Return the [x, y] coordinate for the center point of the cell that contains the specified text.  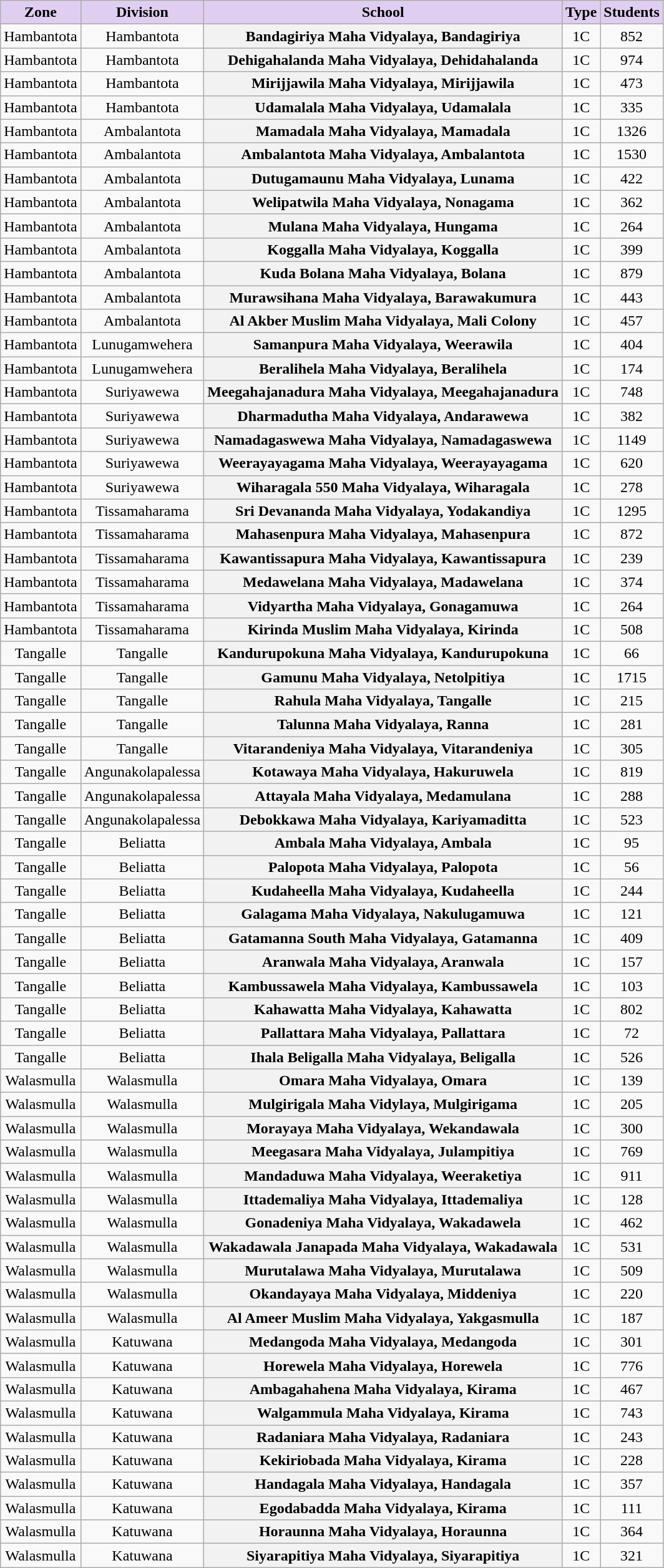
Namadagaswewa Maha Vidyalaya, Namadagaswewa [383, 440]
526 [632, 1057]
769 [632, 1152]
911 [632, 1176]
321 [632, 1556]
Kahawatta Maha Vidyalaya, Kahawatta [383, 1009]
Okandayaya Maha Vidyalaya, Middeniya [383, 1294]
Kekiriobada Maha Vidyalaya, Kirama [383, 1461]
802 [632, 1009]
Mulana Maha Vidyalaya, Hungama [383, 226]
Samanpura Maha Vidyalaya, Weerawila [383, 345]
305 [632, 748]
Aranwala Maha Vidyalaya, Aranwala [383, 962]
Al Akber Muslim Maha Vidyalaya, Mali Colony [383, 321]
Mandaduwa Maha Vidyalaya, Weeraketiya [383, 1176]
Type [582, 12]
Omara Maha Vidyalaya, Omara [383, 1081]
Wakadawala Janapada Maha Vidyalaya, Wakadawala [383, 1247]
409 [632, 938]
Ambagahahena Maha Vidyalaya, Kirama [383, 1389]
462 [632, 1223]
362 [632, 202]
Siyarapitiya Maha Vidyalaya, Siyarapitiya [383, 1556]
Wiharagala 550 Maha Vidyalaya, Wiharagala [383, 487]
Meegasara Maha Vidyalaya, Julampitiya [383, 1152]
Rahula Maha Vidyalaya, Tangalle [383, 701]
Mamadala Maha Vidyalaya, Mamadala [383, 131]
776 [632, 1365]
531 [632, 1247]
Ihala Beligalla Maha Vidyalaya, Beligalla [383, 1057]
Kudaheella Maha Vidyalaya, Kudaheella [383, 891]
Kandurupokuna Maha Vidyalaya, Kandurupokuna [383, 653]
Walgammula Maha Vidyalaya, Kirama [383, 1413]
139 [632, 1081]
Gatamanna South Maha Vidyalaya, Gatamanna [383, 938]
220 [632, 1294]
879 [632, 273]
Attayala Maha Vidyalaya, Medamulana [383, 796]
Murawsihana Maha Vidyalaya, Barawakumura [383, 298]
364 [632, 1532]
Horewela Maha Vidyalaya, Horewela [383, 1365]
Horaunna Maha Vidyalaya, Horaunna [383, 1532]
509 [632, 1270]
Meegahajanadura Maha Vidyalaya, Meegahajanadura [383, 392]
121 [632, 914]
620 [632, 463]
205 [632, 1105]
111 [632, 1508]
288 [632, 796]
422 [632, 178]
473 [632, 84]
Kirinda Muslim Maha Vidyalaya, Kirinda [383, 629]
56 [632, 867]
103 [632, 985]
Mirijjawila Maha Vidyalaya, Mirijjawila [383, 84]
Dharmadutha Maha Vidyalaya, Andarawewa [383, 416]
Ittademaliya Maha Vidyalaya, Ittademaliya [383, 1199]
374 [632, 582]
508 [632, 629]
872 [632, 535]
72 [632, 1033]
852 [632, 36]
Medangoda Maha Vidyalaya, Medangoda [383, 1342]
357 [632, 1484]
Division [142, 12]
Mahasenpura Maha Vidyalaya, Mahasenpura [383, 535]
1149 [632, 440]
819 [632, 772]
Welipatwila Maha Vidyalaya, Nonagama [383, 202]
128 [632, 1199]
Kawantissapura Maha Vidyalaya, Kawantissapura [383, 558]
Sri Devananda Maha Vidyalaya, Yodakandiya [383, 511]
Handagala Maha Vidyalaya, Handagala [383, 1484]
Kotawaya Maha Vidyalaya, Hakuruwela [383, 772]
Gonadeniya Maha Vidyalaya, Wakadawela [383, 1223]
Talunna Maha Vidyalaya, Ranna [383, 725]
748 [632, 392]
Students [632, 12]
382 [632, 416]
239 [632, 558]
244 [632, 891]
187 [632, 1318]
Mulgirigala Maha Vidylaya, Mulgirigama [383, 1105]
157 [632, 962]
281 [632, 725]
Kambussawela Maha Vidyalaya, Kambussawela [383, 985]
300 [632, 1128]
School [383, 12]
Radaniara Maha Vidyalaya, Radaniara [383, 1436]
Egodabadda Maha Vidyalaya, Kirama [383, 1508]
467 [632, 1389]
Bandagiriya Maha Vidyalaya, Bandagiriya [383, 36]
Weerayayagama Maha Vidyalaya, Weerayayagama [383, 463]
Koggalla Maha Vidyalaya, Koggalla [383, 249]
457 [632, 321]
215 [632, 701]
Vitarandeniya Maha Vidyalaya, Vitarandeniya [383, 748]
Kuda Bolana Maha Vidyalaya, Bolana [383, 273]
443 [632, 298]
Galagama Maha Vidyalaya, Nakulugamuwa [383, 914]
174 [632, 369]
743 [632, 1413]
Medawelana Maha Vidyalaya, Madawelana [383, 582]
404 [632, 345]
Dehigahalanda Maha Vidyalaya, Dehidahalanda [383, 60]
Ambalantota Maha Vidyalaya, Ambalantota [383, 155]
Zone [41, 12]
Ambala Maha Vidyalaya, Ambala [383, 843]
1326 [632, 131]
301 [632, 1342]
243 [632, 1436]
1530 [632, 155]
335 [632, 107]
Morayaya Maha Vidyalaya, Wekandawala [383, 1128]
Udamalala Maha Vidyalaya, Udamalala [383, 107]
Debokkawa Maha Vidyalaya, Kariyamaditta [383, 820]
Al Ameer Muslim Maha Vidyalaya, Yakgasmulla [383, 1318]
Palopota Maha Vidyalaya, Palopota [383, 867]
Murutalawa Maha Vidyalaya, Murutalawa [383, 1270]
399 [632, 249]
Dutugamaunu Maha Vidyalaya, Lunama [383, 178]
278 [632, 487]
523 [632, 820]
1715 [632, 677]
974 [632, 60]
Beralihela Maha Vidyalaya, Beralihela [383, 369]
95 [632, 843]
1295 [632, 511]
228 [632, 1461]
Vidyartha Maha Vidyalaya, Gonagamuwa [383, 606]
66 [632, 653]
Gamunu Maha Vidyalaya, Netolpitiya [383, 677]
Pallattara Maha Vidyalaya, Pallattara [383, 1033]
